Scan for the cell matching the given text and deliver its [x, y] coordinate at center. 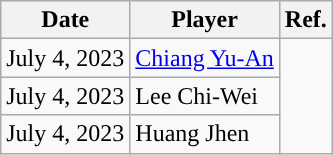
Huang Jhen [205, 134]
Ref. [306, 20]
Date [66, 20]
Chiang Yu-An [205, 58]
Lee Chi-Wei [205, 96]
Player [205, 20]
